From the cell containing the given text, extract its center point as [x, y] coordinate. 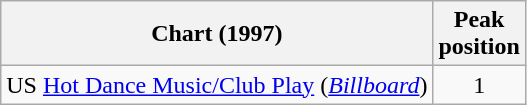
Peakposition [479, 34]
US Hot Dance Music/Club Play (Billboard) [217, 85]
Chart (1997) [217, 34]
1 [479, 85]
